Return (X, Y) of the center of cell containing provided text 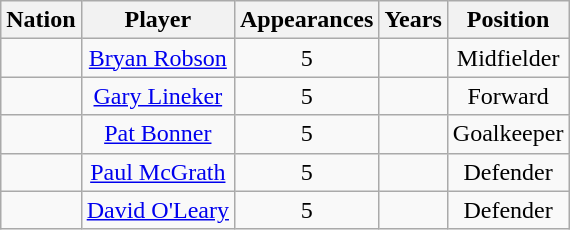
Pat Bonner (158, 134)
Position (508, 20)
David O'Leary (158, 210)
Appearances (306, 20)
Player (158, 20)
Midfielder (508, 58)
Paul McGrath (158, 172)
Bryan Robson (158, 58)
Goalkeeper (508, 134)
Gary Lineker (158, 96)
Years (413, 20)
Nation (41, 20)
Forward (508, 96)
